From the cell containing the given text, extract its center point as [X, Y] coordinate. 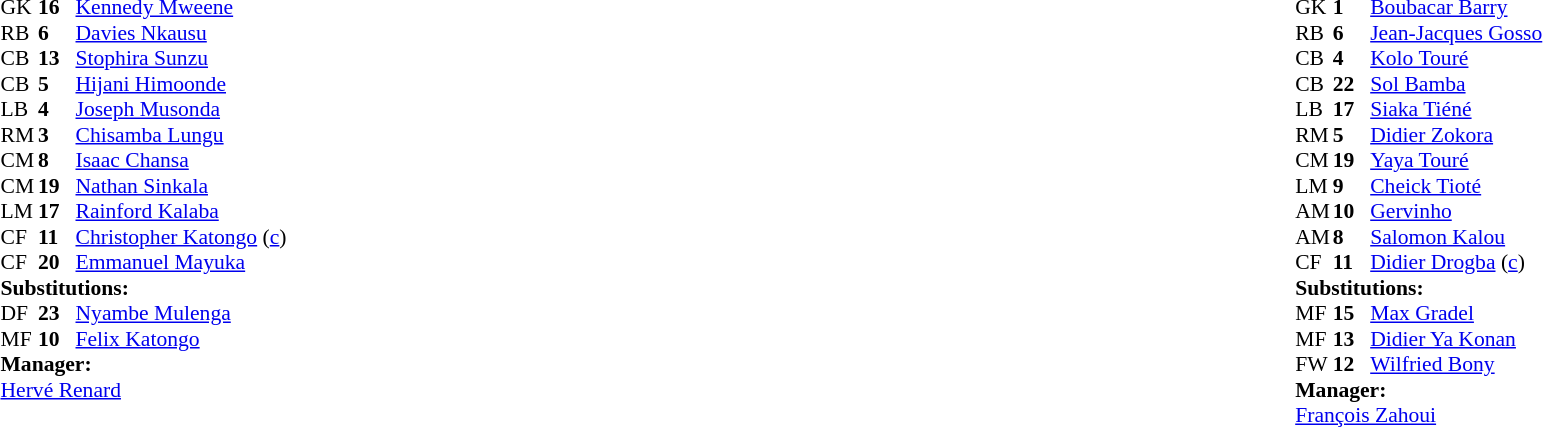
Gervinho [1456, 211]
Salomon Kalou [1456, 237]
Hervé Renard [143, 390]
Isaac Chansa [182, 161]
Rainford Kalaba [182, 211]
Emmanuel Mayuka [182, 263]
Jean-Jacques Gosso [1456, 33]
Chisamba Lungu [182, 135]
Max Gradel [1456, 313]
23 [57, 313]
Hijani Himoonde [182, 84]
9 [1352, 186]
FW [1314, 365]
Cheick Tioté [1456, 186]
Christopher Katongo (c) [182, 237]
Felix Katongo [182, 339]
20 [57, 263]
Stophira Sunzu [182, 59]
Wilfried Bony [1456, 365]
15 [1352, 313]
Didier Ya Konan [1456, 339]
Yaya Touré [1456, 161]
Joseph Musonda [182, 109]
Didier Zokora [1456, 135]
DF [19, 313]
Didier Drogba (c) [1456, 263]
Kolo Touré [1456, 59]
Sol Bamba [1456, 84]
3 [57, 135]
22 [1352, 84]
Davies Nkausu [182, 33]
Nyambe Mulenga [182, 313]
12 [1352, 365]
Siaka Tiéné [1456, 109]
Nathan Sinkala [182, 186]
